Find where the given text appears and provide that cell's center as (X, Y) coordinate. 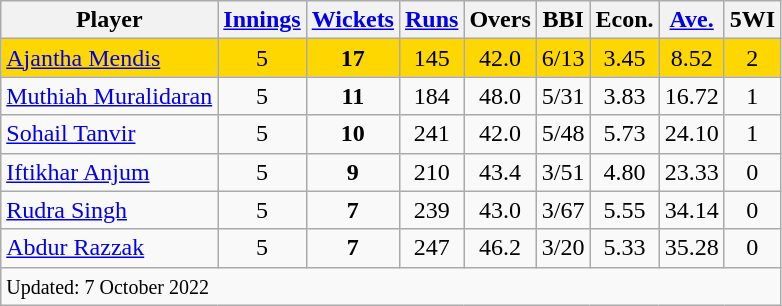
3.45 (624, 58)
43.4 (500, 172)
Wickets (352, 20)
17 (352, 58)
Sohail Tanvir (110, 134)
5/31 (563, 96)
23.33 (692, 172)
Updated: 7 October 2022 (391, 286)
184 (431, 96)
Muthiah Muralidaran (110, 96)
210 (431, 172)
Overs (500, 20)
8.52 (692, 58)
Runs (431, 20)
5/48 (563, 134)
16.72 (692, 96)
Iftikhar Anjum (110, 172)
5.33 (624, 248)
3/51 (563, 172)
BBI (563, 20)
3/20 (563, 248)
35.28 (692, 248)
145 (431, 58)
239 (431, 210)
24.10 (692, 134)
9 (352, 172)
Econ. (624, 20)
43.0 (500, 210)
11 (352, 96)
10 (352, 134)
6/13 (563, 58)
4.80 (624, 172)
3.83 (624, 96)
5.55 (624, 210)
Ajantha Mendis (110, 58)
Ave. (692, 20)
Player (110, 20)
34.14 (692, 210)
3/67 (563, 210)
Innings (262, 20)
5.73 (624, 134)
5WI (752, 20)
2 (752, 58)
46.2 (500, 248)
247 (431, 248)
Abdur Razzak (110, 248)
48.0 (500, 96)
Rudra Singh (110, 210)
241 (431, 134)
